Identify which cell holds the provided text, then report its (x, y) central coordinate. 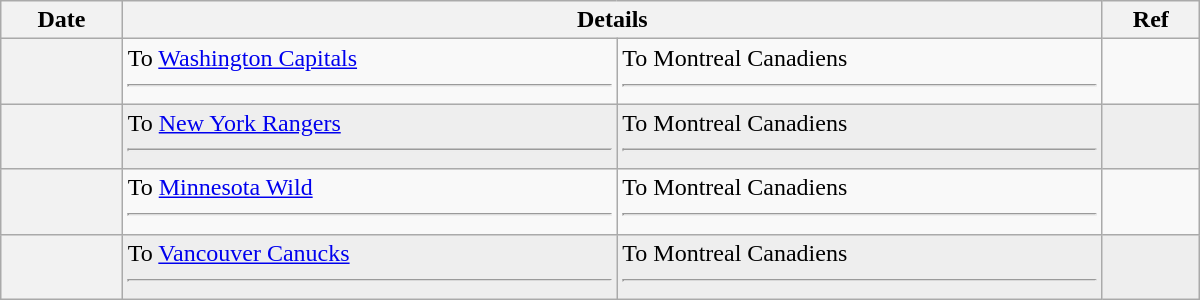
To Vancouver Canucks (370, 266)
To Washington Capitals (370, 72)
To New York Rangers (370, 136)
Date (62, 20)
Details (612, 20)
To Minnesota Wild (370, 202)
Ref (1150, 20)
